Return the [X, Y] coordinate for the center point of the cell that contains the specified text.  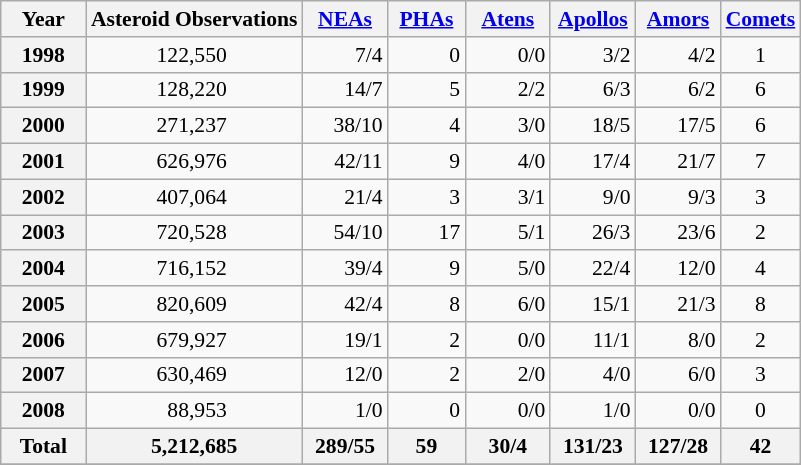
17/4 [592, 162]
289/55 [344, 447]
54/10 [344, 233]
Atens [508, 19]
3/2 [592, 55]
679,927 [194, 340]
22/4 [592, 269]
2007 [44, 375]
2008 [44, 411]
38/10 [344, 126]
26/3 [592, 233]
23/6 [678, 233]
42 [761, 447]
Total [44, 447]
3/1 [508, 197]
6/3 [592, 90]
2002 [44, 197]
30/4 [508, 447]
Apollos [592, 19]
7/4 [344, 55]
5,212,685 [194, 447]
407,064 [194, 197]
Year [44, 19]
7 [761, 162]
17/5 [678, 126]
2000 [44, 126]
716,152 [194, 269]
626,976 [194, 162]
122,550 [194, 55]
8/0 [678, 340]
2004 [44, 269]
1999 [44, 90]
128,220 [194, 90]
271,237 [194, 126]
42/11 [344, 162]
42/4 [344, 304]
2001 [44, 162]
21/4 [344, 197]
2/2 [508, 90]
5/1 [508, 233]
630,469 [194, 375]
820,609 [194, 304]
Comets [761, 19]
Asteroid Observations [194, 19]
127/28 [678, 447]
11/1 [592, 340]
131/23 [592, 447]
2003 [44, 233]
1 [761, 55]
19/1 [344, 340]
PHAs [427, 19]
5 [427, 90]
6/2 [678, 90]
5/0 [508, 269]
39/4 [344, 269]
3/0 [508, 126]
59 [427, 447]
9/3 [678, 197]
15/1 [592, 304]
21/3 [678, 304]
14/7 [344, 90]
2/0 [508, 375]
NEAs [344, 19]
2006 [44, 340]
720,528 [194, 233]
21/7 [678, 162]
1998 [44, 55]
2005 [44, 304]
88,953 [194, 411]
18/5 [592, 126]
9/0 [592, 197]
Amors [678, 19]
4/2 [678, 55]
17 [427, 233]
